From the cell containing the given text, extract its center point as [x, y] coordinate. 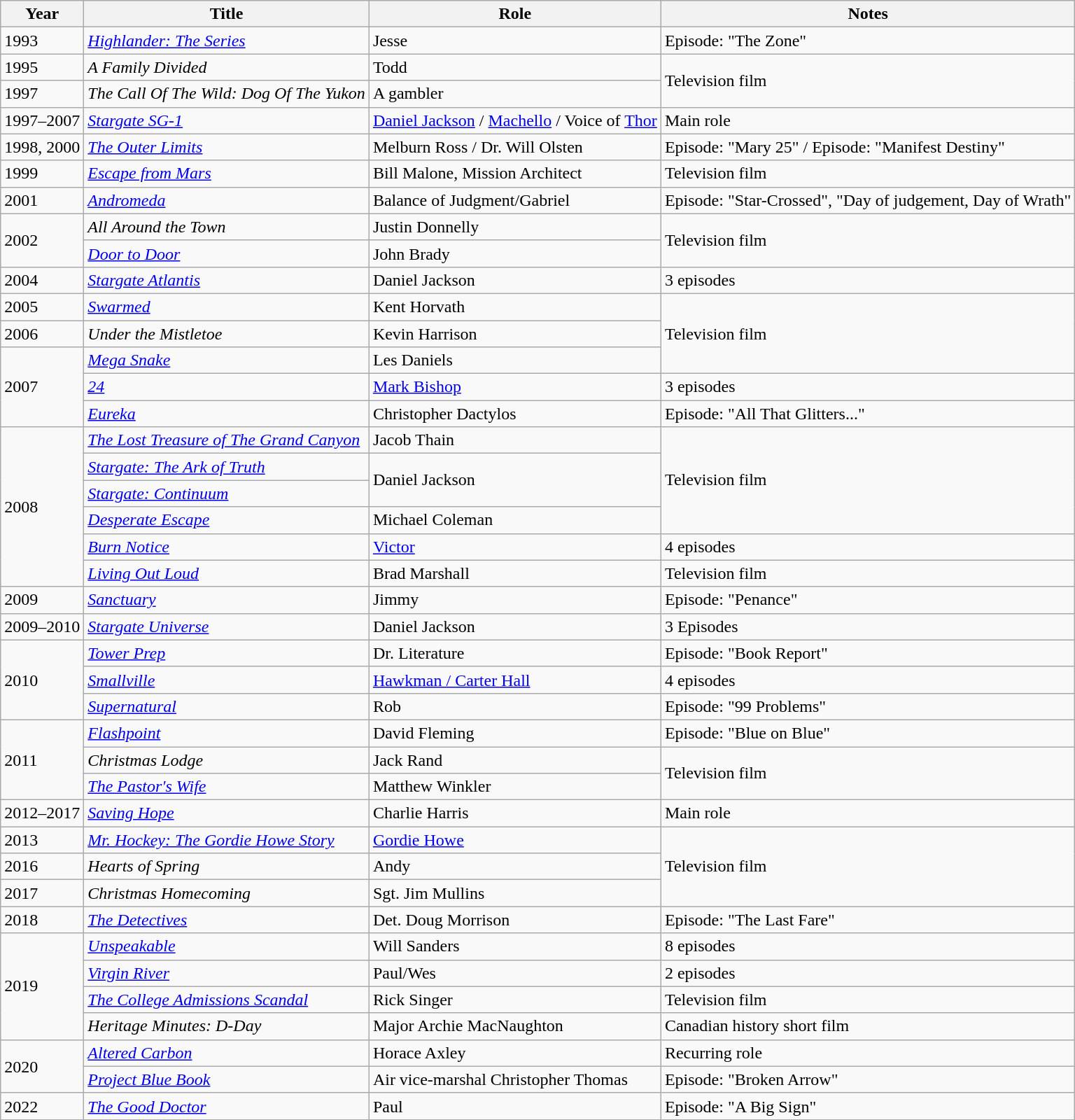
The Good Doctor [227, 1106]
Major Archie MacNaughton [515, 1026]
Michael Coleman [515, 520]
Jacob Thain [515, 440]
2001 [42, 200]
John Brady [515, 253]
Charlie Harris [515, 813]
2009 [42, 600]
The Lost Treasure of The Grand Canyon [227, 440]
2020 [42, 1066]
Andromeda [227, 200]
Horace Axley [515, 1053]
Victor [515, 547]
The Call Of The Wild: Dog Of The Yukon [227, 94]
Will Sanders [515, 946]
All Around the Town [227, 227]
2018 [42, 920]
Justin Donnelly [515, 227]
Jesse [515, 41]
The College Admissions Scandal [227, 1000]
Sanctuary [227, 600]
Episode: "Blue on Blue" [868, 733]
2012–2017 [42, 813]
Episode: "The Last Fare" [868, 920]
Episode: "A Big Sign" [868, 1106]
Jimmy [515, 600]
Heritage Minutes: D-Day [227, 1026]
Paul [515, 1106]
1993 [42, 41]
2017 [42, 893]
Kent Horvath [515, 307]
The Pastor's Wife [227, 787]
Smallville [227, 680]
1999 [42, 174]
2011 [42, 759]
2009–2010 [42, 626]
Eureka [227, 414]
Sgt. Jim Mullins [515, 893]
1995 [42, 67]
Andy [515, 867]
Christmas Lodge [227, 759]
Rob [515, 706]
Title [227, 14]
Mega Snake [227, 360]
Tower Prep [227, 653]
Stargate Universe [227, 626]
2022 [42, 1106]
Recurring role [868, 1053]
Episode: "Book Report" [868, 653]
Les Daniels [515, 360]
Virgin River [227, 973]
Year [42, 14]
Gordie Howe [515, 840]
David Fleming [515, 733]
2005 [42, 307]
8 episodes [868, 946]
Highlander: The Series [227, 41]
Jack Rand [515, 759]
Episode: "99 Problems" [868, 706]
Paul/Wes [515, 973]
Unspeakable [227, 946]
A Family Divided [227, 67]
Role [515, 14]
The Detectives [227, 920]
Episode: "Penance" [868, 600]
Stargate: The Ark of Truth [227, 467]
1997–2007 [42, 120]
Episode: "Star-Crossed", "Day of judgement, Day of Wrath" [868, 200]
2 episodes [868, 973]
Hearts of Spring [227, 867]
1998, 2000 [42, 147]
Escape from Mars [227, 174]
Supernatural [227, 706]
24 [227, 387]
Episode: "Broken Arrow" [868, 1079]
Desperate Escape [227, 520]
Stargate Atlantis [227, 280]
Episode: "The Zone" [868, 41]
Swarmed [227, 307]
Saving Hope [227, 813]
Stargate: Continuum [227, 493]
Rick Singer [515, 1000]
2013 [42, 840]
Daniel Jackson / Machello / Voice of Thor [515, 120]
Canadian history short film [868, 1026]
Det. Doug Morrison [515, 920]
Under the Mistletoe [227, 334]
Brad Marshall [515, 573]
Living Out Loud [227, 573]
2016 [42, 867]
Mark Bishop [515, 387]
Christopher Dactylos [515, 414]
Altered Carbon [227, 1053]
Bill Malone, Mission Architect [515, 174]
Hawkman / Carter Hall [515, 680]
Burn Notice [227, 547]
2002 [42, 240]
Project Blue Book [227, 1079]
2006 [42, 334]
Episode: "Mary 25" / Episode: "Manifest Destiny" [868, 147]
Matthew Winkler [515, 787]
Air vice-marshal Christopher Thomas [515, 1079]
Notes [868, 14]
2007 [42, 387]
2010 [42, 680]
2008 [42, 507]
Melburn Ross / Dr. Will Olsten [515, 147]
Christmas Homecoming [227, 893]
Mr. Hockey: The Gordie Howe Story [227, 840]
Door to Door [227, 253]
Dr. Literature [515, 653]
Episode: "All That Glitters..." [868, 414]
2004 [42, 280]
Flashpoint [227, 733]
Kevin Harrison [515, 334]
2019 [42, 986]
3 Episodes [868, 626]
A gambler [515, 94]
1997 [42, 94]
Stargate SG-1 [227, 120]
Balance of Judgment/Gabriel [515, 200]
Todd [515, 67]
The Outer Limits [227, 147]
